Pinpoint the cell where the given text exists, returning its (x, y) midpoint coordinate. 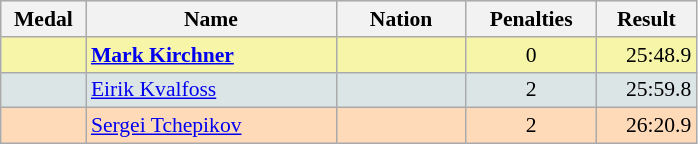
Medal (44, 19)
25:48.9 (646, 55)
Name (211, 19)
Result (646, 19)
0 (531, 55)
25:59.8 (646, 90)
Eirik Kvalfoss (211, 90)
Nation (401, 19)
Penalties (531, 19)
26:20.9 (646, 126)
Sergei Tchepikov (211, 126)
Mark Kirchner (211, 55)
